Extract the (x, y) coordinate from the center of the cell holding the provided text.  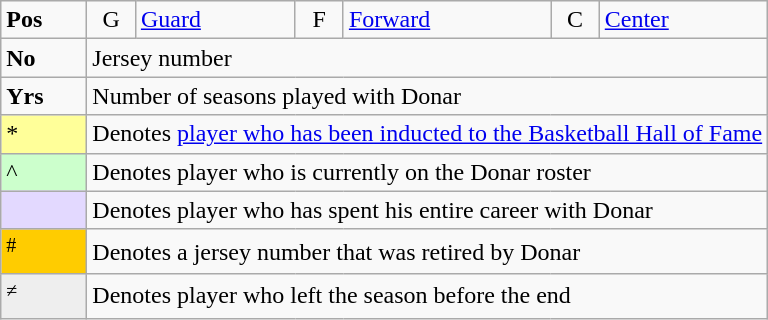
≠ (44, 296)
F (320, 20)
Yrs (44, 96)
Denotes player who left the season before the end (428, 296)
Number of seasons played with Donar (428, 96)
No (44, 58)
Pos (44, 20)
G (112, 20)
C (576, 20)
Denotes a jersey number that was retired by Donar (428, 252)
Denotes player who has spent his entire career with Donar (428, 210)
Denotes player who has been inducted to the Basketball Hall of Fame (428, 134)
Forward (446, 20)
# (44, 252)
Center (683, 20)
Denotes player who is currently on the Donar roster (428, 172)
* (44, 134)
^ (44, 172)
Guard (214, 20)
Jersey number (428, 58)
